Search for the cell housing the specified text and yield its (x, y) center coordinate. 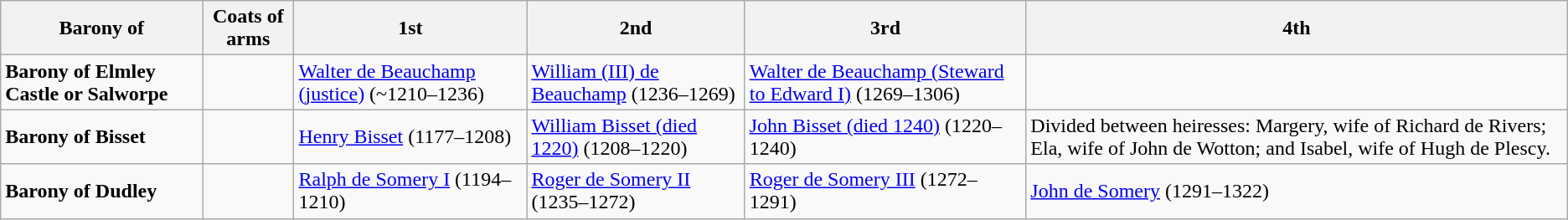
Roger de Somery II (1235–1272) (636, 191)
Barony of (102, 28)
John de Somery (1291–1322) (1297, 191)
Henry Bisset (1177–1208) (410, 137)
Walter de Beauchamp (Steward to Edward I) (1269–1306) (885, 82)
Ralph de Somery I (1194–1210) (410, 191)
Roger de Somery III (1272–1291) (885, 191)
Coats of arms (248, 28)
4th (1297, 28)
John Bisset (died 1240) (1220–1240) (885, 137)
Barony of Bisset (102, 137)
3rd (885, 28)
William (III) de Beauchamp (1236–1269) (636, 82)
Walter de Beauchamp (justice) (~1210–1236) (410, 82)
1st (410, 28)
Barony of Elmley Castle or Salworpe (102, 82)
Divided between heiresses: Margery, wife of Richard de Rivers; Ela, wife of John de Wotton; and Isabel, wife of Hugh de Plescy. (1297, 137)
2nd (636, 28)
William Bisset (died 1220) (1208–1220) (636, 137)
Barony of Dudley (102, 191)
